Provide the (X, Y) coordinate of the cell's center where the given text is located.  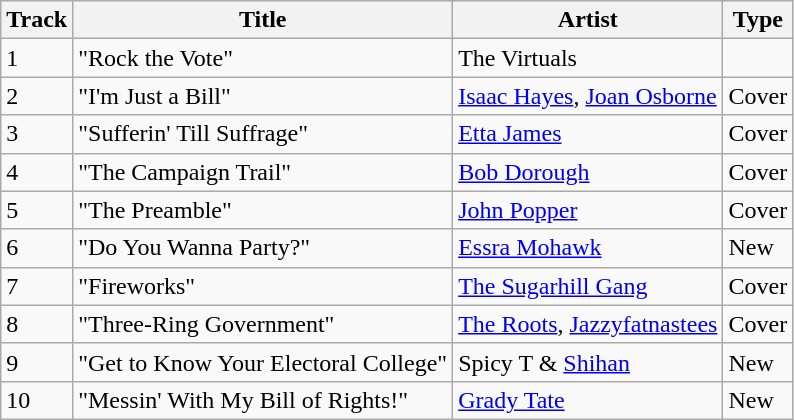
The Sugarhill Gang (588, 286)
5 (37, 210)
Grady Tate (588, 400)
Isaac Hayes, Joan Osborne (588, 96)
8 (37, 324)
"Three-Ring Government" (263, 324)
"The Campaign Trail" (263, 172)
"Rock the Vote" (263, 58)
"I'm Just a Bill" (263, 96)
Title (263, 20)
Artist (588, 20)
The Roots, Jazzyfatnastees (588, 324)
"Get to Know Your Electoral College" (263, 362)
Type (758, 20)
4 (37, 172)
John Popper (588, 210)
3 (37, 134)
Bob Dorough (588, 172)
"Fireworks" (263, 286)
Essra Mohawk (588, 248)
1 (37, 58)
7 (37, 286)
9 (37, 362)
Spicy T & Shihan (588, 362)
Etta James (588, 134)
2 (37, 96)
6 (37, 248)
Track (37, 20)
"Sufferin' Till Suffrage" (263, 134)
10 (37, 400)
"Messin' With My Bill of Rights!" (263, 400)
"The Preamble" (263, 210)
The Virtuals (588, 58)
"Do You Wanna Party?" (263, 248)
